Scan for the cell matching the given text and deliver its [x, y] coordinate at center. 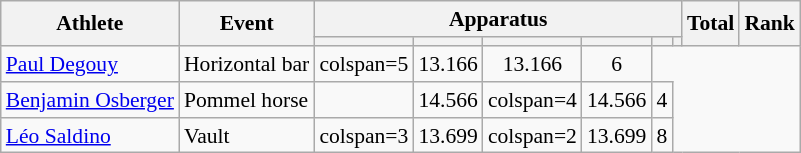
Total [710, 24]
Apparatus [498, 19]
Rank [770, 24]
6 [616, 64]
Horizontal bar [246, 64]
Pommel horse [246, 100]
colspan=5 [364, 64]
Event [246, 24]
4 [662, 100]
Benjamin Osberger [90, 100]
Paul Degouy [90, 64]
Athlete [90, 24]
colspan=4 [532, 100]
